Pinpoint the cell where the given text exists, returning its [x, y] midpoint coordinate. 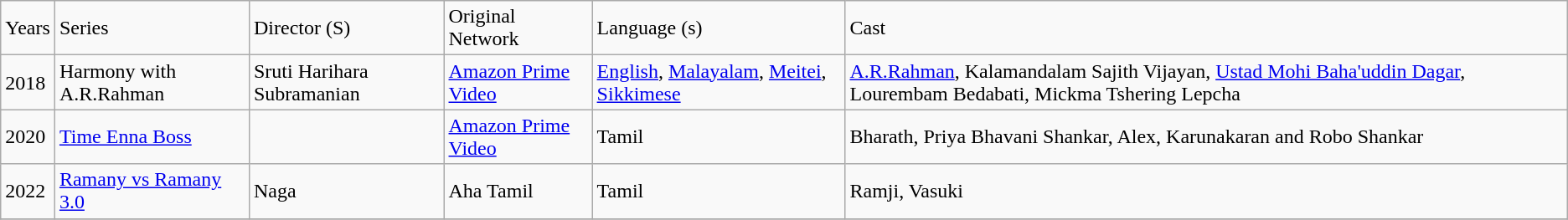
2022 [28, 191]
2018 [28, 82]
Aha Tamil [518, 191]
Director (S) [346, 28]
Bharath, Priya Bhavani Shankar, Alex, Karunakaran and Robo Shankar [1206, 137]
Time Enna Boss [152, 137]
English, Malayalam, Meitei, Sikkimese [719, 82]
Original Network [518, 28]
Harmony with A.R.Rahman [152, 82]
Ramany vs Ramany 3.0 [152, 191]
Naga [346, 191]
A.R.Rahman, Kalamandalam Sajith Vijayan, Ustad Mohi Baha'uddin Dagar, Lourembam Bedabati, Mickma Tshering Lepcha [1206, 82]
Series [152, 28]
Language (s) [719, 28]
Sruti Harihara Subramanian [346, 82]
Years [28, 28]
Ramji, Vasuki [1206, 191]
Cast [1206, 28]
2020 [28, 137]
